Find where the given text appears and provide that cell's center as [x, y] coordinate. 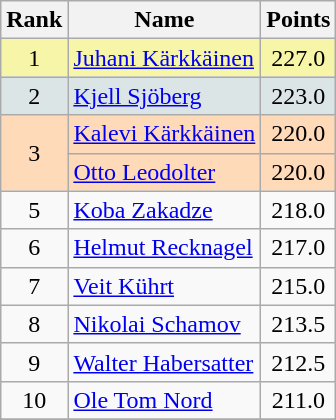
Veit Kührt [164, 286]
Rank [34, 20]
212.5 [298, 362]
5 [34, 210]
Kjell Sjöberg [164, 96]
215.0 [298, 286]
1 [34, 58]
Points [298, 20]
Helmut Recknagel [164, 248]
10 [34, 400]
Kalevi Kärkkäinen [164, 134]
218.0 [298, 210]
Walter Habersatter [164, 362]
Juhani Kärkkäinen [164, 58]
9 [34, 362]
211.0 [298, 400]
213.5 [298, 324]
8 [34, 324]
217.0 [298, 248]
7 [34, 286]
2 [34, 96]
227.0 [298, 58]
Ole Tom Nord [164, 400]
223.0 [298, 96]
3 [34, 153]
Nikolai Schamov [164, 324]
Name [164, 20]
6 [34, 248]
Otto Leodolter [164, 172]
Koba Zakadze [164, 210]
